Search for the cell housing the specified text and yield its [x, y] center coordinate. 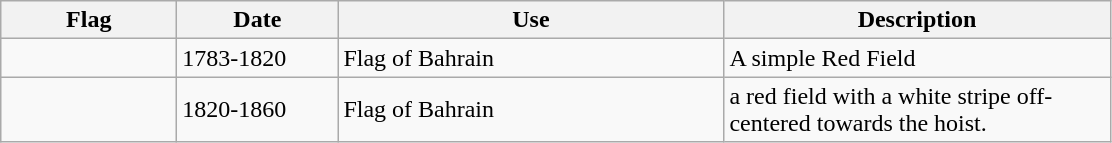
a red field with a white stripe off-centered towards the hoist. [917, 110]
Flag [89, 20]
1783-1820 [258, 58]
A simple Red Field [917, 58]
Date [258, 20]
Use [531, 20]
1820-1860 [258, 110]
Description [917, 20]
